Search for the cell housing the specified text and yield its (X, Y) center coordinate. 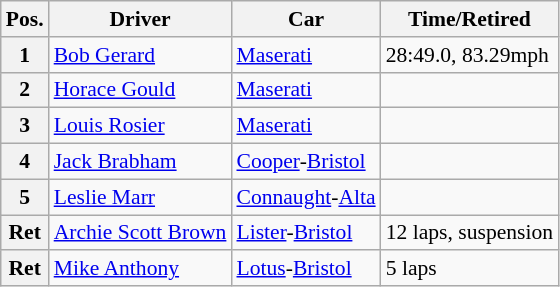
28:49.0, 83.29mph (470, 55)
Pos. (25, 19)
1 (25, 55)
Lotus-Bristol (306, 269)
Archie Scott Brown (140, 233)
12 laps, suspension (470, 233)
Car (306, 19)
Connaught-Alta (306, 197)
Bob Gerard (140, 55)
Cooper-Bristol (306, 162)
Mike Anthony (140, 269)
5 (25, 197)
Jack Brabham (140, 162)
2 (25, 90)
Lister-Bristol (306, 233)
Time/Retired (470, 19)
4 (25, 162)
3 (25, 126)
Driver (140, 19)
5 laps (470, 269)
Horace Gould (140, 90)
Leslie Marr (140, 197)
Louis Rosier (140, 126)
